Locate the cell with the specified text and output its (X, Y) center coordinate. 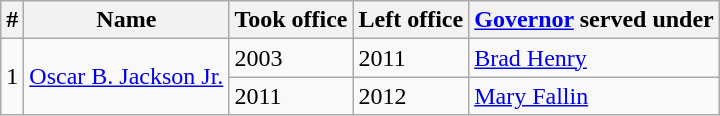
2003 (291, 58)
Brad Henry (594, 58)
Took office (291, 20)
2012 (411, 96)
Governor served under (594, 20)
Oscar B. Jackson Jr. (126, 77)
Name (126, 20)
1 (12, 77)
Left office (411, 20)
Mary Fallin (594, 96)
# (12, 20)
